Return the [X, Y] coordinate for the center point of the cell that contains the specified text.  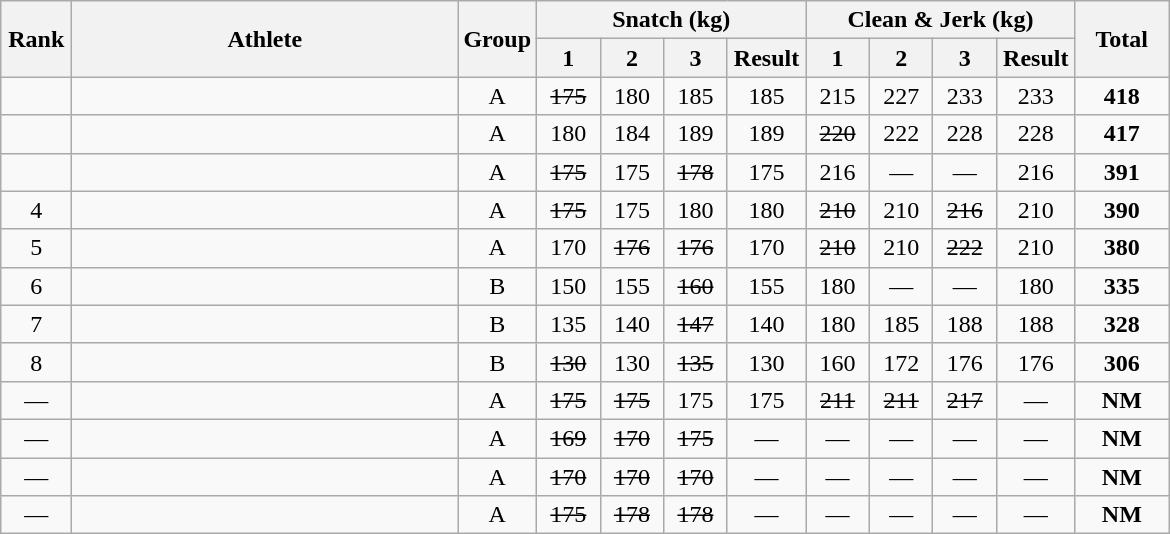
150 [569, 286]
391 [1122, 172]
169 [569, 438]
335 [1122, 286]
390 [1122, 210]
Snatch (kg) [672, 20]
227 [901, 96]
Rank [36, 39]
147 [696, 324]
215 [838, 96]
4 [36, 210]
Total [1122, 39]
184 [632, 134]
Clean & Jerk (kg) [940, 20]
5 [36, 248]
6 [36, 286]
8 [36, 362]
217 [965, 400]
172 [901, 362]
Group [498, 39]
Athlete [265, 39]
417 [1122, 134]
306 [1122, 362]
380 [1122, 248]
328 [1122, 324]
418 [1122, 96]
7 [36, 324]
220 [838, 134]
